Return the [x, y] coordinate for the center point of the cell that contains the specified text.  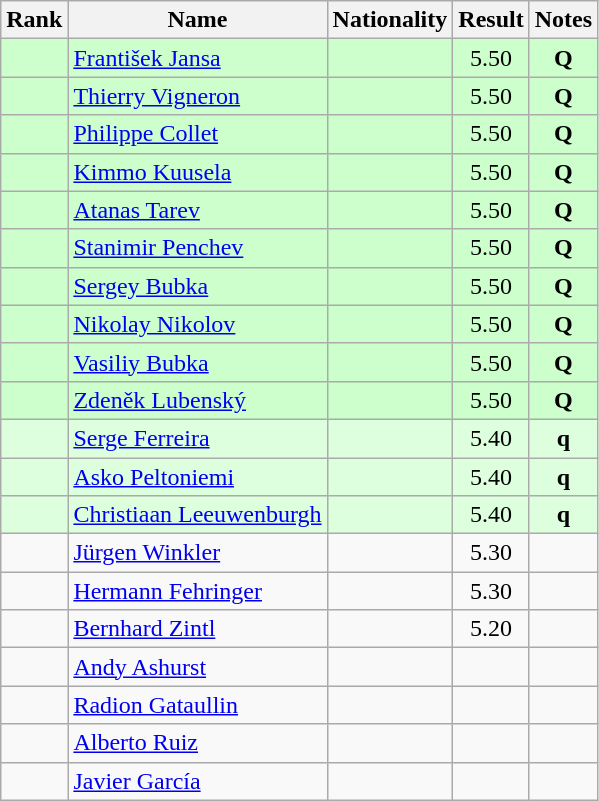
Philippe Collet [198, 134]
Zdeněk Lubenský [198, 400]
Atanas Tarev [198, 210]
Hermann Fehringer [198, 591]
Asko Peltoniemi [198, 477]
Nationality [390, 20]
Kimmo Kuusela [198, 172]
Serge Ferreira [198, 438]
Result [491, 20]
František Jansa [198, 58]
Javier García [198, 781]
Alberto Ruiz [198, 743]
Sergey Bubka [198, 286]
Bernhard Zintl [198, 629]
Rank [34, 20]
Name [198, 20]
Stanimir Penchev [198, 248]
Vasiliy Bubka [198, 362]
Jürgen Winkler [198, 553]
Notes [563, 20]
Andy Ashurst [198, 667]
Christiaan Leeuwenburgh [198, 515]
Radion Gataullin [198, 705]
Nikolay Nikolov [198, 324]
Thierry Vigneron [198, 96]
5.20 [491, 629]
